Output the [x, y] coordinate of the center of the cell containing the given text.  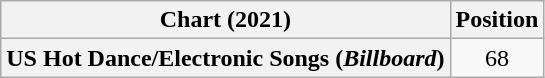
US Hot Dance/Electronic Songs (Billboard) [226, 58]
Position [497, 20]
68 [497, 58]
Chart (2021) [226, 20]
